Locate the cell with the specified text and output its (x, y) center coordinate. 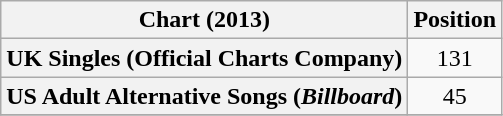
US Adult Alternative Songs (Billboard) (204, 96)
UK Singles (Official Charts Company) (204, 58)
Position (455, 20)
Chart (2013) (204, 20)
45 (455, 96)
131 (455, 58)
